Provide the (x, y) coordinate of the cell's center where the given text is located.  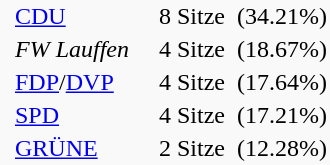
FW Lauffen (72, 50)
(17.21%) (279, 116)
(12.28%) (279, 148)
(34.21%) (279, 16)
(17.64%) (279, 82)
CDU (72, 16)
SPD (72, 116)
2 Sitze (180, 148)
FDP/DVP (72, 82)
8 Sitze (180, 16)
GRÜNE (72, 148)
(18.67%) (279, 50)
